Identify which cell holds the provided text, then report its (X, Y) central coordinate. 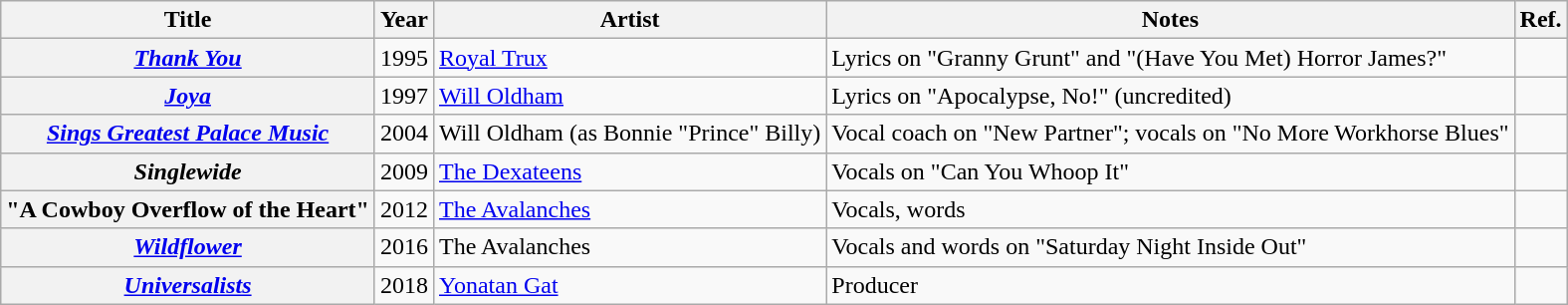
Title (188, 20)
Joya (188, 96)
Vocals and words on "Saturday Night Inside Out" (1171, 247)
Lyrics on "Granny Grunt" and "(Have You Met) Horror James?" (1171, 58)
Royal Trux (629, 58)
Notes (1171, 20)
Vocals on "Can You Whoop It" (1171, 171)
Thank You (188, 58)
Singlewide (188, 171)
Will Oldham (as Bonnie "Prince" Billy) (629, 134)
1997 (404, 96)
Universalists (188, 285)
"A Cowboy Overflow of the Heart" (188, 209)
Producer (1171, 285)
Year (404, 20)
2004 (404, 134)
Yonatan Gat (629, 285)
2009 (404, 171)
2012 (404, 209)
Wildflower (188, 247)
Ref. (1541, 20)
Sings Greatest Palace Music (188, 134)
The Dexateens (629, 171)
1995 (404, 58)
2018 (404, 285)
Vocals, words (1171, 209)
2016 (404, 247)
Vocal coach on "New Partner"; vocals on "No More Workhorse Blues" (1171, 134)
Will Oldham (629, 96)
Artist (629, 20)
Lyrics on "Apocalypse, No!" (uncredited) (1171, 96)
